Pinpoint the cell where the given text exists, returning its (X, Y) midpoint coordinate. 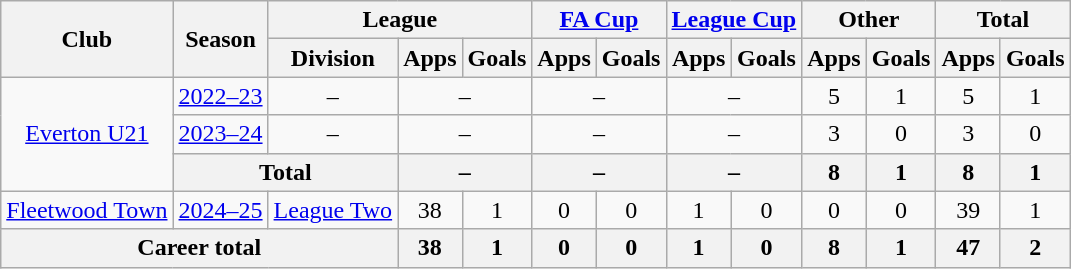
Division (333, 58)
2 (1035, 248)
Everton U21 (87, 134)
47 (968, 248)
Season (220, 39)
Club (87, 39)
Fleetwood Town (87, 210)
Other (869, 20)
League (400, 20)
FA Cup (599, 20)
2023–24 (220, 134)
2022–23 (220, 96)
Career total (200, 248)
2024–25 (220, 210)
League Cup (734, 20)
39 (968, 210)
League Two (333, 210)
